Output the (X, Y) coordinate of the center of the cell containing the given text.  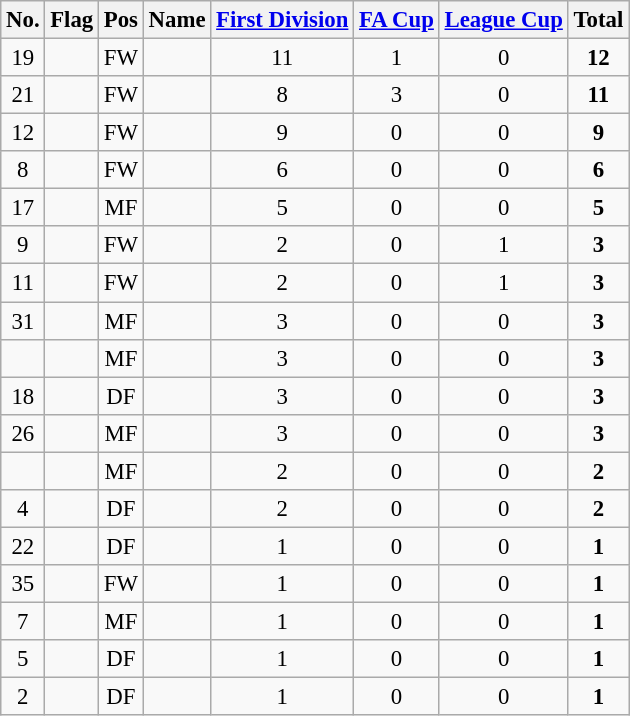
Name (177, 20)
Flag (72, 20)
17 (23, 208)
7 (23, 621)
18 (23, 396)
League Cup (504, 20)
21 (23, 95)
4 (23, 509)
First Division (282, 20)
19 (23, 58)
35 (23, 584)
31 (23, 321)
26 (23, 433)
22 (23, 546)
No. (23, 20)
Total (598, 20)
Pos (122, 20)
FA Cup (397, 20)
